Extract the [X, Y] coordinate from the center of the cell holding the provided text.  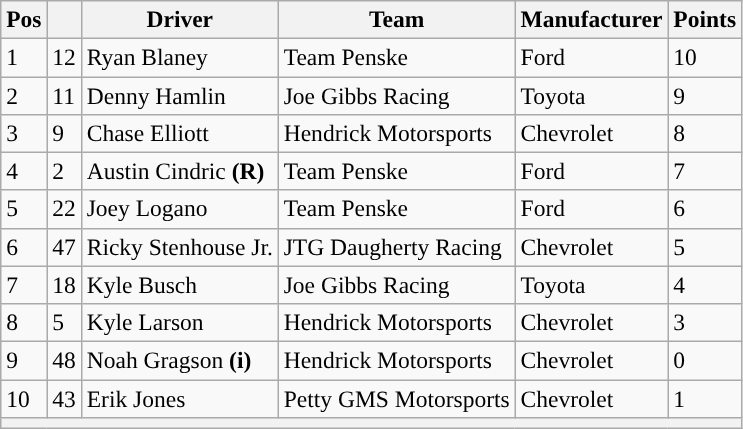
Erik Jones [180, 398]
18 [64, 285]
Ryan Blaney [180, 57]
Driver [180, 19]
Austin Cindric (R) [180, 171]
48 [64, 360]
47 [64, 247]
Noah Gragson (i) [180, 360]
11 [64, 95]
0 [705, 360]
Chase Elliott [180, 133]
Ricky Stenhouse Jr. [180, 247]
Petty GMS Motorsports [396, 398]
Joey Logano [180, 209]
43 [64, 398]
Kyle Busch [180, 285]
Denny Hamlin [180, 95]
JTG Daugherty Racing [396, 247]
Pos [24, 19]
22 [64, 209]
Kyle Larson [180, 322]
Manufacturer [592, 19]
Team [396, 19]
Points [705, 19]
12 [64, 57]
